Identify which cell holds the provided text, then report its [x, y] central coordinate. 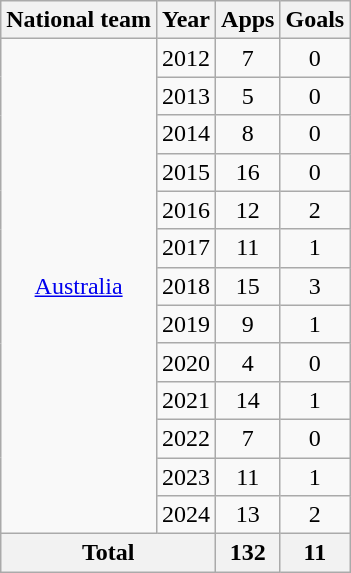
16 [248, 172]
2016 [186, 210]
3 [315, 286]
2023 [186, 477]
2021 [186, 400]
4 [248, 362]
Total [108, 553]
12 [248, 210]
132 [248, 553]
Year [186, 20]
2019 [186, 324]
Apps [248, 20]
2018 [186, 286]
2012 [186, 58]
2015 [186, 172]
Goals [315, 20]
5 [248, 96]
15 [248, 286]
2022 [186, 438]
13 [248, 515]
2017 [186, 248]
2024 [186, 515]
2014 [186, 134]
14 [248, 400]
8 [248, 134]
National team [79, 20]
9 [248, 324]
2020 [186, 362]
Australia [79, 286]
2013 [186, 96]
